Determine the [x, y] coordinate at the center of the cell enclosing the given text.  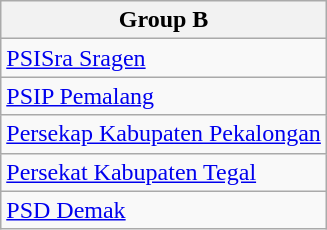
Persekap Kabupaten Pekalongan [164, 134]
PSD Demak [164, 210]
Group B [164, 20]
PSISra Sragen [164, 58]
Persekat Kabupaten Tegal [164, 172]
PSIP Pemalang [164, 96]
